Locate the cell with the specified text and output its (x, y) center coordinate. 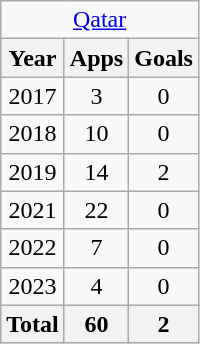
Year (33, 58)
2022 (33, 248)
Goals (164, 58)
2017 (33, 96)
7 (96, 248)
60 (96, 324)
2023 (33, 286)
2018 (33, 134)
Total (33, 324)
Qatar (100, 20)
3 (96, 96)
Apps (96, 58)
4 (96, 286)
14 (96, 172)
10 (96, 134)
2021 (33, 210)
2019 (33, 172)
22 (96, 210)
